Provide the (X, Y) coordinate of the cell's center where the given text is located.  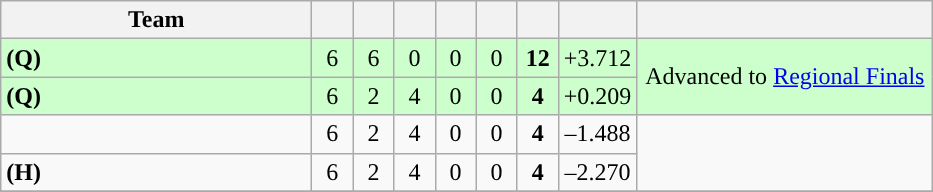
Advanced to Regional Finals (785, 77)
12 (538, 58)
–2.270 (598, 172)
(H) (156, 172)
–1.488 (598, 134)
+0.209 (598, 96)
Team (156, 20)
+3.712 (598, 58)
